Find where the given text appears and provide that cell's center as [X, Y] coordinate. 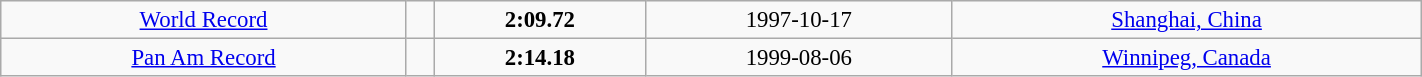
Shanghai, China [1186, 20]
World Record [204, 20]
1997-10-17 [799, 20]
Winnipeg, Canada [1186, 58]
1999-08-06 [799, 58]
2:14.18 [540, 58]
2:09.72 [540, 20]
Pan Am Record [204, 58]
